Capture the cell that displays the provided text and extract its (X, Y) central coordinate. 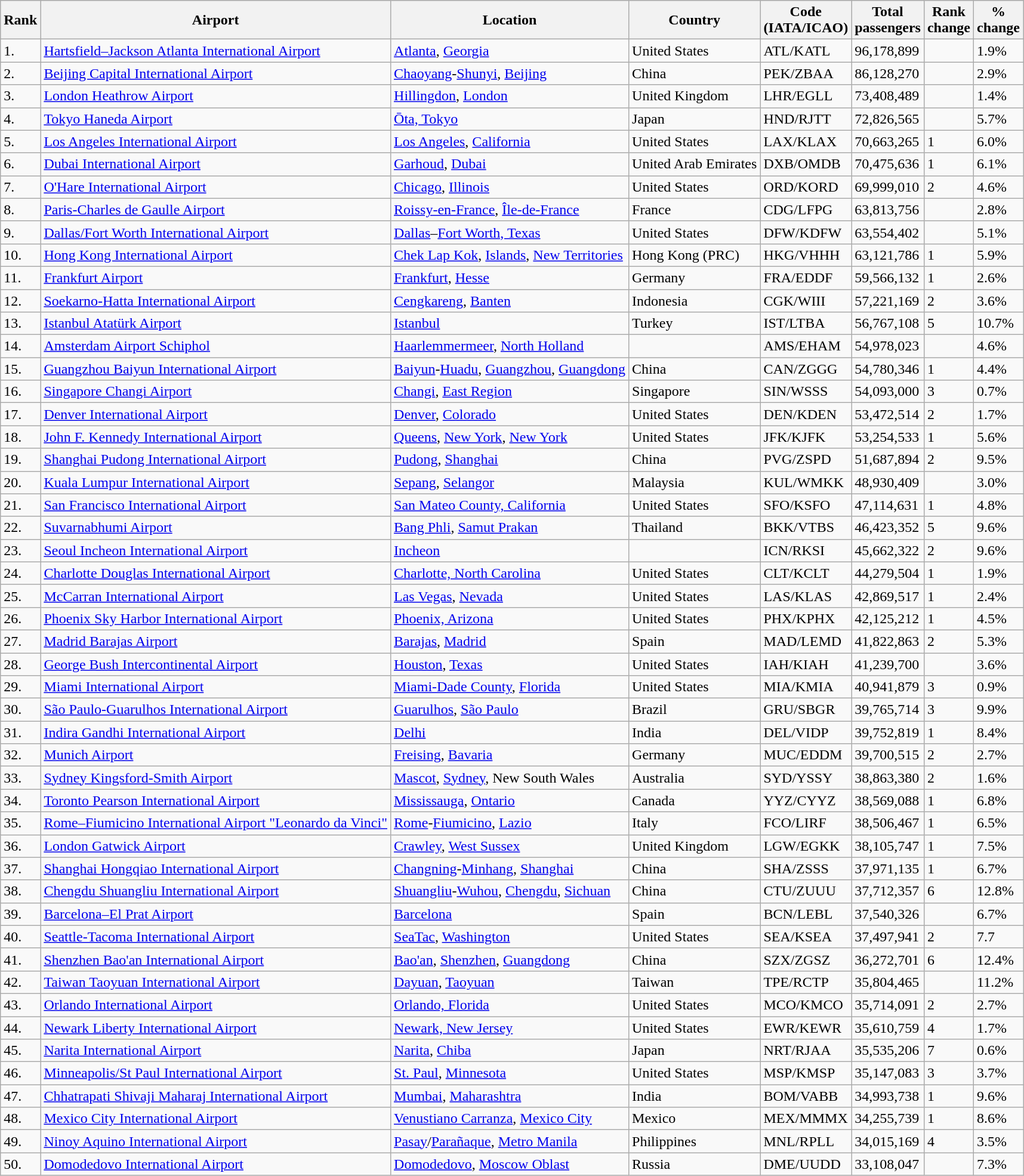
MAD/LEMD (806, 641)
6.5% (998, 823)
11.2% (998, 982)
Suvarnabhumi Airport (216, 528)
1.6% (998, 778)
8. (20, 210)
Frankfurt Airport (216, 278)
46,423,352 (888, 528)
51,687,894 (888, 460)
43. (20, 1005)
44,279,504 (888, 573)
Madrid Barajas Airport (216, 641)
56,767,108 (888, 324)
%change (998, 20)
EWR/KEWR (806, 1027)
46. (20, 1073)
Chengdu Shuangliu International Airport (216, 891)
Garhoud, Dubai (510, 164)
29. (20, 687)
35,535,206 (888, 1051)
PVG/ZSPD (806, 460)
Totalpassengers (888, 20)
Narita, Chiba (510, 1051)
59,566,132 (888, 278)
12.8% (998, 891)
34,993,738 (888, 1096)
47,114,631 (888, 505)
PEK/ZBAA (806, 73)
73,408,489 (888, 96)
Shuangliu-Wuhou, Chengdu, Sichuan (510, 891)
96,178,899 (888, 51)
Rankchange (949, 20)
0.9% (998, 687)
Incheon (510, 550)
MSP/KMSP (806, 1073)
Singapore (695, 392)
PHX/KPHX (806, 618)
Las Vegas, Nevada (510, 596)
Country (695, 20)
Baiyun-Huadu, Guangzhou, Guangdong (510, 369)
39,700,515 (888, 755)
Istanbul Atatürk Airport (216, 324)
36. (20, 846)
Dubai International Airport (216, 164)
38,506,467 (888, 823)
Shanghai Hongqiao International Airport (216, 869)
London Gatwick Airport (216, 846)
41. (20, 959)
42,869,517 (888, 596)
18. (20, 437)
Guangzhou Baiyun International Airport (216, 369)
37. (20, 869)
SHA/ZSSS (806, 869)
8.6% (998, 1119)
1. (20, 51)
5.6% (998, 437)
5.9% (998, 255)
22. (20, 528)
GRU/SBGR (806, 710)
Guarulhos, São Paulo (510, 710)
Mascot, Sydney, New South Wales (510, 778)
SEA/KSEA (806, 937)
14. (20, 346)
70,663,265 (888, 141)
San Francisco International Airport (216, 505)
Hong Kong International Airport (216, 255)
Amsterdam Airport Schiphol (216, 346)
Newark, New Jersey (510, 1027)
NRT/RJAA (806, 1051)
DME/UUDD (806, 1164)
Sydney Kingsford-Smith Airport (216, 778)
KUL/WMKK (806, 482)
37,971,135 (888, 869)
Phoenix, Arizona (510, 618)
Los Angeles, California (510, 141)
Domodedovo International Airport (216, 1164)
2.6% (998, 278)
MIA/KMIA (806, 687)
13. (20, 324)
BKK/VTBS (806, 528)
Sepang, Selangor (510, 482)
35. (20, 823)
Pasay/Parañaque, Metro Manila (510, 1141)
6.8% (998, 801)
Taiwan Taoyuan International Airport (216, 982)
Airport (216, 20)
33. (20, 778)
Code(IATA/ICAO) (806, 20)
39. (20, 914)
57,221,169 (888, 300)
Shanghai Pudong International Airport (216, 460)
BOM/VABB (806, 1096)
53,472,514 (888, 414)
16. (20, 392)
34,255,739 (888, 1119)
63,121,786 (888, 255)
12.4% (998, 959)
Seattle-Tacoma International Airport (216, 937)
LGW/EGKK (806, 846)
Chhatrapati Shivaji Maharaj International Airport (216, 1096)
63,813,756 (888, 210)
Istanbul (510, 324)
CGK/WIII (806, 300)
FRA/EDDF (806, 278)
Miami-Dade County, Florida (510, 687)
44. (20, 1027)
9.9% (998, 710)
Location (510, 20)
Barajas, Madrid (510, 641)
Ninoy Aquino International Airport (216, 1141)
41,239,700 (888, 664)
O'Hare International Airport (216, 187)
Bang Phli, Samut Prakan (510, 528)
7.7 (998, 937)
40,941,879 (888, 687)
5.7% (998, 119)
30. (20, 710)
48. (20, 1119)
6. (20, 164)
Ōta, Tokyo (510, 119)
SeaTac, Washington (510, 937)
Shenzhen Bao'an International Airport (216, 959)
Houston, Texas (510, 664)
38,105,747 (888, 846)
Changning-Minhang, Shanghai (510, 869)
Malaysia (695, 482)
Changi, East Region (510, 392)
JFK/KJFK (806, 437)
MUC/EDDM (806, 755)
St. Paul, Minnesota (510, 1073)
0.6% (998, 1051)
41,822,863 (888, 641)
ORD/KORD (806, 187)
DXB/OMDB (806, 164)
Seoul Incheon International Airport (216, 550)
MCO/KMCO (806, 1005)
Charlotte, North Carolina (510, 573)
47. (20, 1096)
BCN/LEBL (806, 914)
10.7% (998, 324)
Soekarno-Hatta International Airport (216, 300)
Hillingdon, London (510, 96)
Kuala Lumpur International Airport (216, 482)
Orlando International Airport (216, 1005)
Rank (20, 20)
DEN/KDEN (806, 414)
45. (20, 1051)
86,128,270 (888, 73)
LAS/KLAS (806, 596)
ATL/KATL (806, 51)
5.1% (998, 232)
53,254,533 (888, 437)
Russia (695, 1164)
Turkey (695, 324)
Mississauga, Ontario (510, 801)
Haarlemmermeer, North Holland (510, 346)
70,475,636 (888, 164)
36,272,701 (888, 959)
TPE/RCTP (806, 982)
5. (20, 141)
Brazil (695, 710)
Minneapolis/St Paul International Airport (216, 1073)
Canada (695, 801)
11. (20, 278)
Miami International Airport (216, 687)
49. (20, 1141)
Cengkareng, Banten (510, 300)
Newark Liberty International Airport (216, 1027)
45,662,322 (888, 550)
Toronto Pearson International Airport (216, 801)
YYZ/CYYZ (806, 801)
6.1% (998, 164)
Indonesia (695, 300)
35,147,083 (888, 1073)
United Arab Emirates (695, 164)
Frankfurt, Hesse (510, 278)
54,978,023 (888, 346)
Queens, New York, New York (510, 437)
9. (20, 232)
Orlando, Florida (510, 1005)
20. (20, 482)
Barcelona (510, 914)
50. (20, 1164)
Mexico (695, 1119)
24. (20, 573)
35,804,465 (888, 982)
35,714,091 (888, 1005)
27. (20, 641)
42. (20, 982)
72,826,565 (888, 119)
McCarran International Airport (216, 596)
Dallas/Fort Worth International Airport (216, 232)
37,712,357 (888, 891)
Australia (695, 778)
IST/LTBA (806, 324)
Beijing Capital International Airport (216, 73)
19. (20, 460)
15. (20, 369)
1.4% (998, 96)
HND/RJTT (806, 119)
0.7% (998, 392)
17. (20, 414)
Domodedovo, Moscow Oblast (510, 1164)
32. (20, 755)
3.0% (998, 482)
7.3% (998, 1164)
2.8% (998, 210)
SFO/KSFO (806, 505)
Delhi (510, 732)
38. (20, 891)
Chaoyang-Shunyi, Beijing (510, 73)
7.5% (998, 846)
23. (20, 550)
San Mateo County, California (510, 505)
George Bush Intercontinental Airport (216, 664)
São Paulo-Guarulhos International Airport (216, 710)
DEL/VIDP (806, 732)
Taiwan (695, 982)
HKG/VHHH (806, 255)
25. (20, 596)
Phoenix Sky Harbor International Airport (216, 618)
LHR/EGLL (806, 96)
42,125,212 (888, 618)
Charlotte Douglas International Airport (216, 573)
54,093,000 (888, 392)
London Heathrow Airport (216, 96)
Narita International Airport (216, 1051)
Dayuan, Taoyuan (510, 982)
SIN/WSSS (806, 392)
MNL/RPLL (806, 1141)
5.3% (998, 641)
AMS/EHAM (806, 346)
39,752,819 (888, 732)
4. (20, 119)
31. (20, 732)
Tokyo Haneda Airport (216, 119)
Pudong, Shanghai (510, 460)
Los Angeles International Airport (216, 141)
Chicago, Illinois (510, 187)
7 (949, 1051)
63,554,402 (888, 232)
Denver International Airport (216, 414)
John F. Kennedy International Airport (216, 437)
34. (20, 801)
Atlanta, Georgia (510, 51)
Thailand (695, 528)
37,540,326 (888, 914)
CAN/ZGGG (806, 369)
Indira Gandhi International Airport (216, 732)
CTU/ZUUU (806, 891)
DFW/KDFW (806, 232)
FCO/LIRF (806, 823)
6.0% (998, 141)
MEX/MMMX (806, 1119)
Singapore Changi Airport (216, 392)
LAX/KLAX (806, 141)
33,108,047 (888, 1164)
Dallas–Fort Worth, Texas (510, 232)
48,930,409 (888, 482)
Bao'an, Shenzhen, Guangdong (510, 959)
Venustiano Carranza, Mexico City (510, 1119)
3.7% (998, 1073)
10. (20, 255)
SZX/ZGSZ (806, 959)
12. (20, 300)
Hartsfield–Jackson Atlanta International Airport (216, 51)
7. (20, 187)
IAH/KIAH (806, 664)
2.9% (998, 73)
2. (20, 73)
Rome-Fiumicino, Lazio (510, 823)
28. (20, 664)
SYD/YSSY (806, 778)
37,497,941 (888, 937)
Italy (695, 823)
Freising, Bavaria (510, 755)
35,610,759 (888, 1027)
3.5% (998, 1141)
54,780,346 (888, 369)
ICN/RKSI (806, 550)
34,015,169 (888, 1141)
Mumbai, Maharashtra (510, 1096)
4.4% (998, 369)
Hong Kong (PRC) (695, 255)
8.4% (998, 732)
Denver, Colorado (510, 414)
26. (20, 618)
4.8% (998, 505)
Paris-Charles de Gaulle Airport (216, 210)
Munich Airport (216, 755)
9.5% (998, 460)
38,569,088 (888, 801)
Philippines (695, 1141)
3. (20, 96)
21. (20, 505)
39,765,714 (888, 710)
Crawley, West Sussex (510, 846)
69,999,010 (888, 187)
Barcelona–El Prat Airport (216, 914)
CLT/KCLT (806, 573)
CDG/LFPG (806, 210)
Rome–Fiumicino International Airport "Leonardo da Vinci" (216, 823)
Mexico City International Airport (216, 1119)
38,863,380 (888, 778)
2.4% (998, 596)
Chek Lap Kok, Islands, New Territories (510, 255)
40. (20, 937)
France (695, 210)
Roissy-en-France, Île-de-France (510, 210)
4.5% (998, 618)
